Return the (x, y) coordinate for the center point of the cell that contains the specified text.  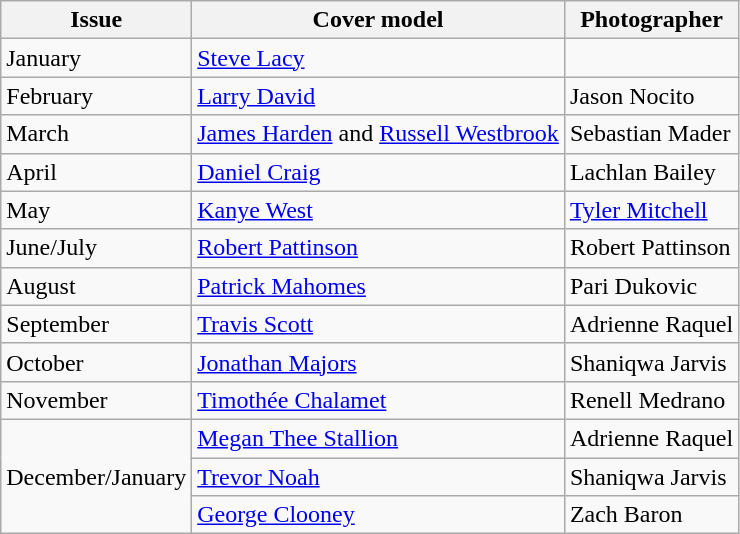
Jonathan Majors (378, 362)
Larry David (378, 96)
Zach Baron (651, 515)
Patrick Mahomes (378, 286)
June/July (96, 248)
George Clooney (378, 515)
Cover model (378, 20)
James Harden and Russell Westbrook (378, 134)
November (96, 400)
Trevor Noah (378, 477)
Lachlan Bailey (651, 172)
Travis Scott (378, 324)
Renell Medrano (651, 400)
September (96, 324)
Sebastian Mader (651, 134)
Jason Nocito (651, 96)
May (96, 210)
Photographer (651, 20)
March (96, 134)
Daniel Craig (378, 172)
April (96, 172)
February (96, 96)
Timothée Chalamet (378, 400)
January (96, 58)
Pari Dukovic (651, 286)
December/January (96, 476)
Megan Thee Stallion (378, 438)
October (96, 362)
Steve Lacy (378, 58)
Kanye West (378, 210)
August (96, 286)
Issue (96, 20)
Tyler Mitchell (651, 210)
